Identify which cell holds the provided text, then report its (X, Y) central coordinate. 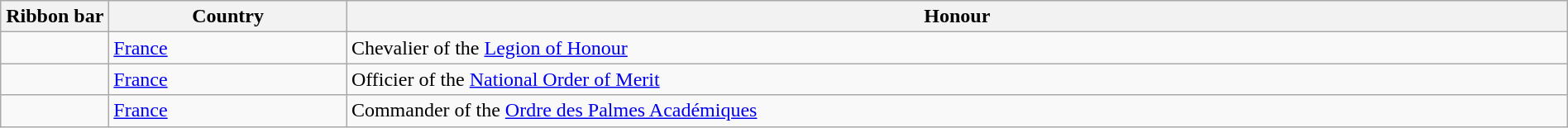
Commander of the Ordre des Palmes Académiques (957, 111)
Ribbon bar (55, 17)
Chevalier of the Legion of Honour (957, 48)
Honour (957, 17)
Officier of the National Order of Merit (957, 79)
Country (228, 17)
